For the text-containing cell, return its midpoint in [X, Y] coordinate format. 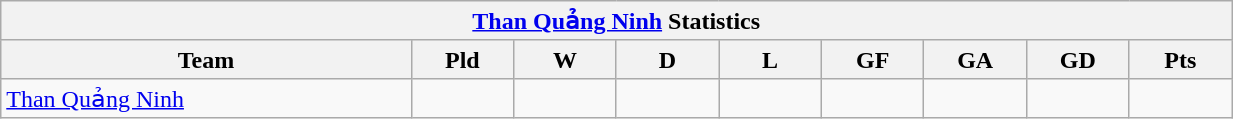
Than Quảng Ninh Statistics [616, 21]
Team [206, 59]
GD [1078, 59]
Pld [462, 59]
L [770, 59]
GF [872, 59]
Pts [1180, 59]
Than Quảng Ninh [206, 98]
W [566, 59]
D [668, 59]
GA [976, 59]
